Output the [x, y] coordinate of the center of the cell containing the given text.  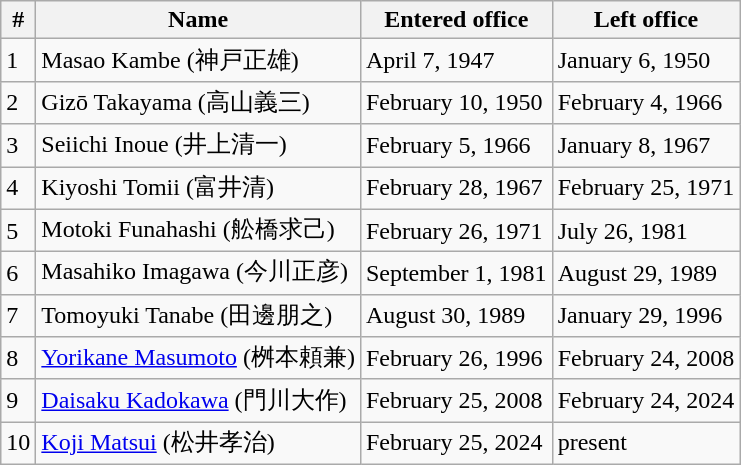
January 6, 1950 [646, 60]
January 8, 1967 [646, 146]
2 [18, 102]
February 25, 1971 [646, 188]
Masahiko Imagawa (今川正彦) [198, 274]
February 10, 1950 [456, 102]
Masao Kambe (神戸正雄) [198, 60]
February 26, 1996 [456, 358]
August 29, 1989 [646, 274]
4 [18, 188]
April 7, 1947 [456, 60]
Left office [646, 20]
February 25, 2024 [456, 444]
February 25, 2008 [456, 400]
Name [198, 20]
July 26, 1981 [646, 230]
# [18, 20]
February 24, 2008 [646, 358]
1 [18, 60]
September 1, 1981 [456, 274]
3 [18, 146]
Tomoyuki Tanabe (田邊朋之) [198, 316]
9 [18, 400]
5 [18, 230]
February 28, 1967 [456, 188]
Yorikane Masumoto (桝本頼兼) [198, 358]
February 26, 1971 [456, 230]
Seiichi Inoue (井上清一) [198, 146]
6 [18, 274]
February 5, 1966 [456, 146]
Daisaku Kadokawa (門川大作) [198, 400]
February 24, 2024 [646, 400]
August 30, 1989 [456, 316]
February 4, 1966 [646, 102]
Koji Matsui (松井孝治) [198, 444]
Kiyoshi Tomii (富井清) [198, 188]
10 [18, 444]
8 [18, 358]
present [646, 444]
January 29, 1996 [646, 316]
Motoki Funahashi (舩橋求己) [198, 230]
Entered office [456, 20]
Gizō Takayama (高山義三) [198, 102]
7 [18, 316]
